Pinpoint the cell where the given text exists, returning its (X, Y) midpoint coordinate. 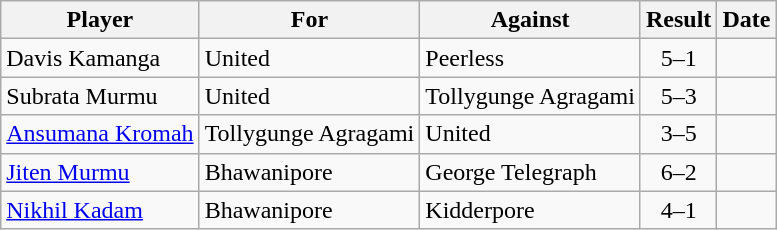
5–3 (678, 96)
Kidderpore (530, 210)
3–5 (678, 134)
6–2 (678, 172)
Ansumana Kromah (100, 134)
Peerless (530, 58)
Jiten Murmu (100, 172)
Against (530, 20)
George Telegraph (530, 172)
For (310, 20)
4–1 (678, 210)
Subrata Murmu (100, 96)
Davis Kamanga (100, 58)
Date (746, 20)
Result (678, 20)
5–1 (678, 58)
Nikhil Kadam (100, 210)
Player (100, 20)
